Detect which cell encompasses the target text, then output its (X, Y) center coordinate. 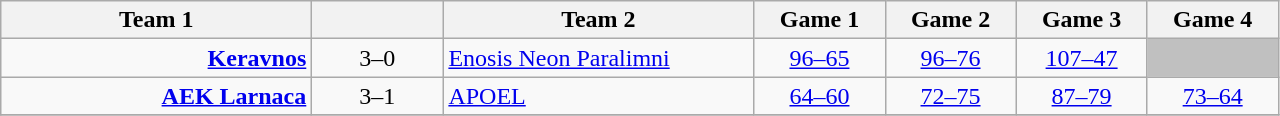
Game 2 (950, 20)
Keravnos (156, 58)
3–1 (378, 96)
Game 1 (820, 20)
Game 3 (1082, 20)
Team 1 (156, 20)
107–47 (1082, 58)
3–0 (378, 58)
APOEL (598, 96)
64–60 (820, 96)
Enosis Neon Paralimni (598, 58)
87–79 (1082, 96)
72–75 (950, 96)
AEK Larnaca (156, 96)
Game 4 (1212, 20)
73–64 (1212, 96)
96–65 (820, 58)
96–76 (950, 58)
Team 2 (598, 20)
